Identify which cell holds the provided text, then report its (X, Y) central coordinate. 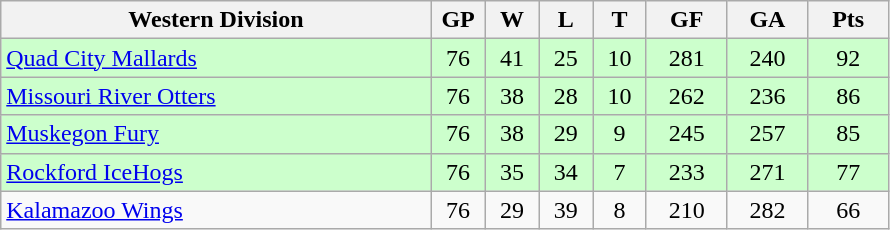
Pts (848, 20)
245 (686, 134)
8 (620, 210)
86 (848, 96)
41 (512, 58)
233 (686, 172)
262 (686, 96)
236 (768, 96)
T (620, 20)
35 (512, 172)
GA (768, 20)
Rockford IceHogs (216, 172)
210 (686, 210)
Muskegon Fury (216, 134)
92 (848, 58)
77 (848, 172)
W (512, 20)
Quad City Mallards (216, 58)
34 (566, 172)
28 (566, 96)
66 (848, 210)
9 (620, 134)
85 (848, 134)
Western Division (216, 20)
GF (686, 20)
39 (566, 210)
25 (566, 58)
282 (768, 210)
271 (768, 172)
240 (768, 58)
Missouri River Otters (216, 96)
281 (686, 58)
7 (620, 172)
Kalamazoo Wings (216, 210)
257 (768, 134)
GP (458, 20)
L (566, 20)
